From the cell containing the given text, extract its center point as [X, Y] coordinate. 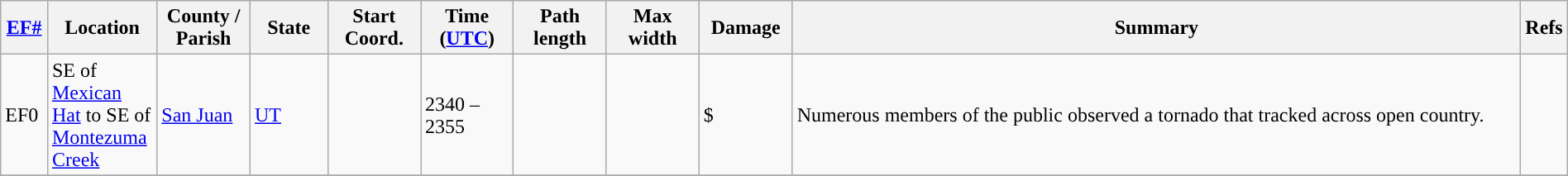
2340 – 2355 [467, 115]
County / Parish [203, 28]
State [289, 28]
Path length [560, 28]
Time (UTC) [467, 28]
Numerous members of the public observed a tornado that tracked across open country. [1156, 115]
Location [102, 28]
$ [746, 115]
SE of Mexican Hat to SE of Montezuma Creek [102, 115]
San Juan [203, 115]
Max width [653, 28]
Start Coord. [374, 28]
UT [289, 115]
Damage [746, 28]
Refs [1545, 28]
Summary [1156, 28]
EF# [25, 28]
EF0 [25, 115]
